Return the [x, y] coordinate for the center point of the cell that contains the specified text.  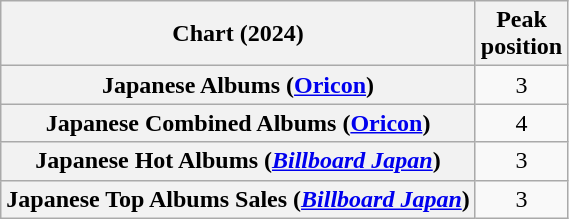
Peakposition [521, 34]
Japanese Top Albums Sales (Billboard Japan) [238, 199]
Japanese Combined Albums (Oricon) [238, 123]
Japanese Hot Albums (Billboard Japan) [238, 161]
4 [521, 123]
Japanese Albums (Oricon) [238, 85]
Chart (2024) [238, 34]
